Scan for the cell matching the given text and deliver its [X, Y] coordinate at center. 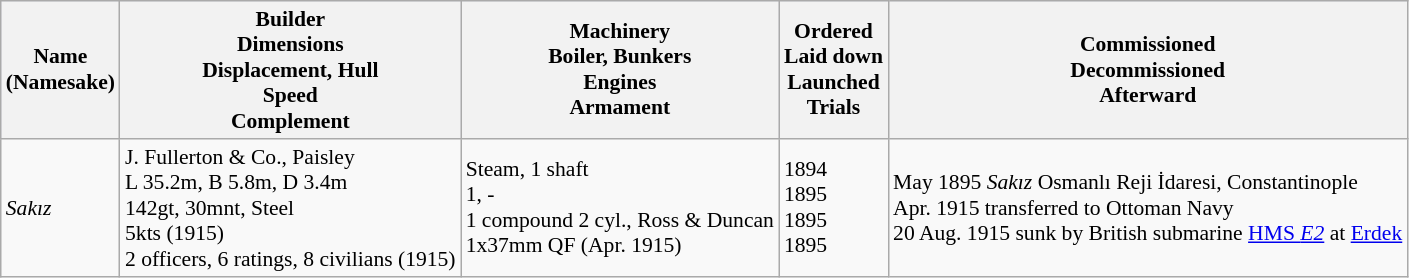
1894189518951895 [834, 208]
CommissionedDecommissionedAfterward [1148, 70]
Steam, 1 shaft1, -1 compound 2 cyl., Ross & Duncan1x37mm QF (Apr. 1915) [620, 208]
BuilderDimensionsDisplacement, HullSpeedComplement [290, 70]
May 1895 Sakız Osmanlı Reji İdaresi, ConstantinopleApr. 1915 transferred to Ottoman Navy20 Aug. 1915 sunk by British submarine HMS E2 at Erdek [1148, 208]
J. Fullerton & Co., PaisleyL 35.2m, B 5.8m, D 3.4m142gt, 30mnt, Steel5kts (1915)2 officers, 6 ratings, 8 civilians (1915) [290, 208]
Name(Namesake) [60, 70]
Sakız [60, 208]
MachineryBoiler, BunkersEnginesArmament [620, 70]
OrderedLaid downLaunchedTrials [834, 70]
